From the cell containing the given text, extract its center point as [x, y] coordinate. 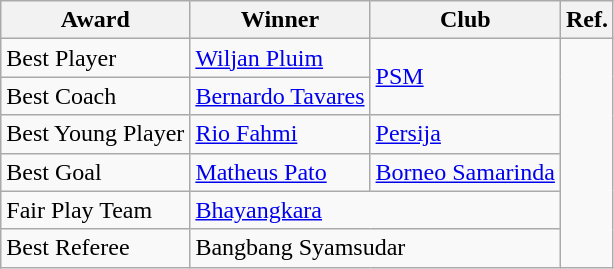
Rio Fahmi [280, 134]
Best Young Player [96, 134]
Bhayangkara [376, 210]
Matheus Pato [280, 172]
Club [465, 20]
Fair Play Team [96, 210]
Best Referee [96, 248]
PSM [465, 77]
Wiljan Pluim [280, 58]
Persija [465, 134]
Best Coach [96, 96]
Best Goal [96, 172]
Best Player [96, 58]
Award [96, 20]
Borneo Samarinda [465, 172]
Ref. [586, 20]
Bernardo Tavares [280, 96]
Winner [280, 20]
Bangbang Syamsudar [376, 248]
